Return the [X, Y] coordinate for the center point of the cell that contains the specified text.  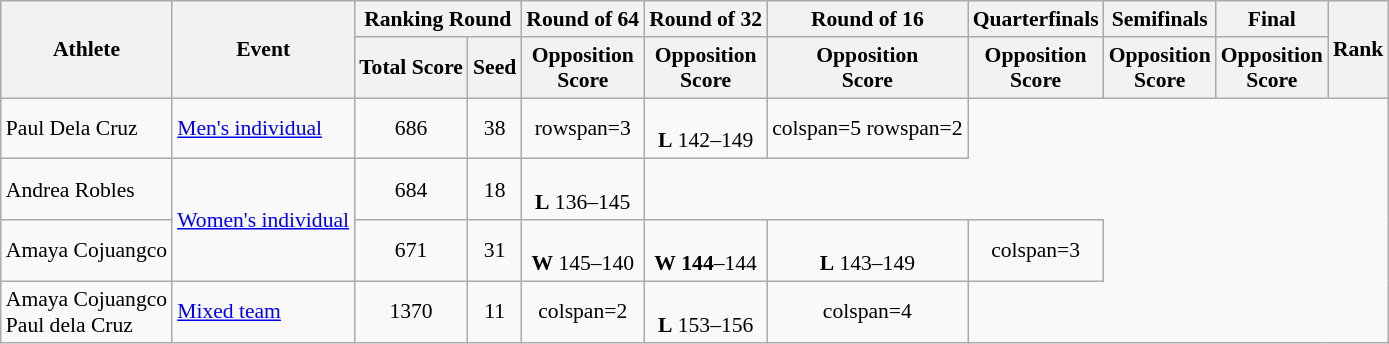
W 144–144 [706, 250]
Amaya Cojuangco [86, 250]
Women's individual [263, 220]
Rank [1358, 50]
Men's individual [263, 128]
Semifinals [1160, 19]
Round of 32 [706, 19]
Amaya CojuangcoPaul dela Cruz [86, 312]
Round of 64 [582, 19]
Round of 16 [868, 19]
18 [494, 190]
L 143–149 [868, 250]
W 145–140 [582, 250]
colspan=4 [868, 312]
Final [1272, 19]
colspan=5 rowspan=2 [868, 128]
Paul Dela Cruz [86, 128]
L 142–149 [706, 128]
671 [411, 250]
rowspan=3 [582, 128]
Mixed team [263, 312]
686 [411, 128]
L 153–156 [706, 312]
colspan=2 [582, 312]
Total Score [411, 68]
Athlete [86, 50]
Seed [494, 68]
Ranking Round [438, 19]
1370 [411, 312]
Quarterfinals [1036, 19]
38 [494, 128]
31 [494, 250]
colspan=3 [1036, 250]
L 136–145 [582, 190]
Andrea Robles [86, 190]
684 [411, 190]
11 [494, 312]
Event [263, 50]
